Pinpoint the cell where the given text exists, returning its (X, Y) midpoint coordinate. 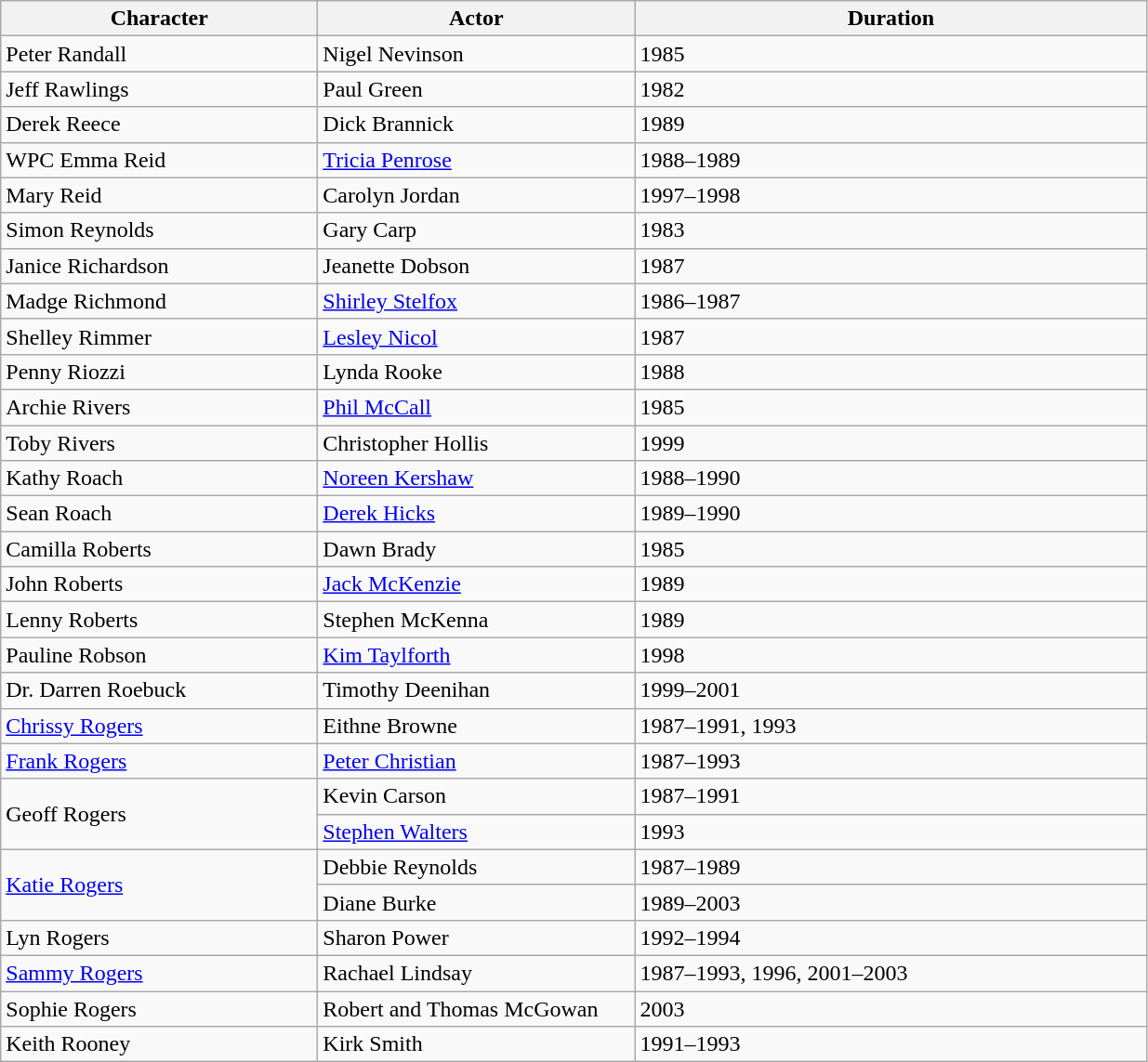
WPC Emma Reid (160, 160)
Kirk Smith (476, 1044)
Lesley Nicol (476, 336)
Character (160, 19)
Mary Reid (160, 195)
Jeff Rawlings (160, 89)
Noreen Kershaw (476, 479)
John Roberts (160, 584)
Jeanette Dobson (476, 266)
Nigel Nevinson (476, 54)
Timothy Deenihan (476, 690)
1986–1987 (891, 301)
1989–1990 (891, 514)
1988–1990 (891, 479)
1988 (891, 372)
1999–2001 (891, 690)
Robert and Thomas McGowan (476, 1008)
Geoff Rogers (160, 814)
Eithne Browne (476, 726)
Peter Christian (476, 761)
Pauline Robson (160, 655)
1991–1993 (891, 1044)
1983 (891, 230)
Derek Hicks (476, 514)
1999 (891, 443)
Sharon Power (476, 937)
Penny Riozzi (160, 372)
Simon Reynolds (160, 230)
Phil McCall (476, 407)
1989–2003 (891, 902)
1997–1998 (891, 195)
1982 (891, 89)
Diane Burke (476, 902)
Duration (891, 19)
Lenny Roberts (160, 620)
Carolyn Jordan (476, 195)
Rachael Lindsay (476, 973)
1987–1993 (891, 761)
Stephen McKenna (476, 620)
Sophie Rogers (160, 1008)
Peter Randall (160, 54)
Katie Rogers (160, 885)
1987–1989 (891, 867)
Actor (476, 19)
Sean Roach (160, 514)
Madge Richmond (160, 301)
Tricia Penrose (476, 160)
Keith Rooney (160, 1044)
2003 (891, 1008)
Kim Taylforth (476, 655)
Kevin Carson (476, 796)
Christopher Hollis (476, 443)
Gary Carp (476, 230)
Archie Rivers (160, 407)
Janice Richardson (160, 266)
1987–1991 (891, 796)
Paul Green (476, 89)
Stephen Walters (476, 832)
Dr. Darren Roebuck (160, 690)
Lyn Rogers (160, 937)
Derek Reece (160, 125)
Kathy Roach (160, 479)
Debbie Reynolds (476, 867)
1987–1993, 1996, 2001–2003 (891, 973)
Shelley Rimmer (160, 336)
Shirley Stelfox (476, 301)
1993 (891, 832)
Toby Rivers (160, 443)
1998 (891, 655)
Frank Rogers (160, 761)
1987–1991, 1993 (891, 726)
1988–1989 (891, 160)
Lynda Rooke (476, 372)
Dawn Brady (476, 549)
Dick Brannick (476, 125)
Camilla Roberts (160, 549)
Chrissy Rogers (160, 726)
Jack McKenzie (476, 584)
Sammy Rogers (160, 973)
1992–1994 (891, 937)
